For the text-containing cell, return its midpoint in [x, y] coordinate format. 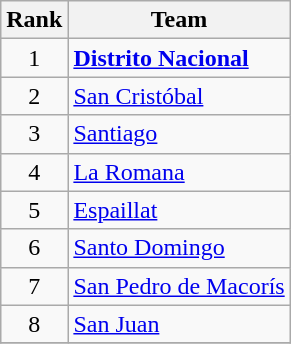
6 [34, 248]
San Pedro de Macorís [179, 286]
8 [34, 324]
4 [34, 172]
San Cristóbal [179, 96]
Santo Domingo [179, 248]
5 [34, 210]
7 [34, 286]
La Romana [179, 172]
1 [34, 58]
San Juan [179, 324]
Rank [34, 20]
Distrito Nacional [179, 58]
Santiago [179, 134]
Espaillat [179, 210]
2 [34, 96]
3 [34, 134]
Team [179, 20]
